Output the [x, y] coordinate of the center of the cell containing the given text.  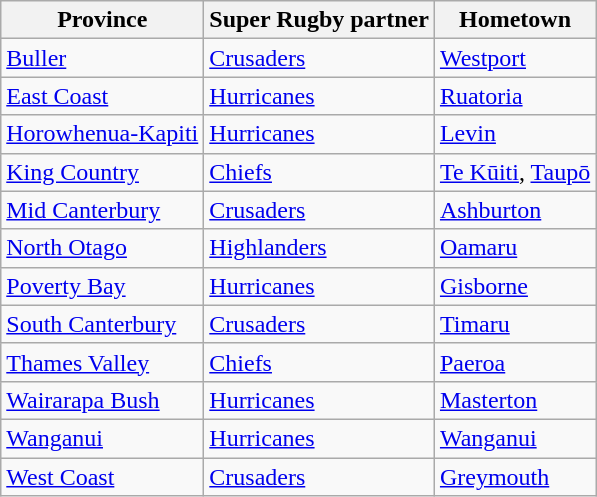
East Coast [102, 96]
Ruatoria [514, 96]
Highlanders [320, 248]
Province [102, 20]
Te Kūiti, Taupō [514, 172]
Buller [102, 58]
Timaru [514, 324]
Paeroa [514, 362]
Levin [514, 134]
Masterton [514, 400]
Gisborne [514, 286]
Hometown [514, 20]
West Coast [102, 477]
King Country [102, 172]
Oamaru [514, 248]
Poverty Bay [102, 286]
North Otago [102, 248]
Wairarapa Bush [102, 400]
Horowhenua-Kapiti [102, 134]
Westport [514, 58]
Mid Canterbury [102, 210]
Super Rugby partner [320, 20]
South Canterbury [102, 324]
Ashburton [514, 210]
Thames Valley [102, 362]
Greymouth [514, 477]
